Output the [X, Y] coordinate of the center of the cell containing the given text.  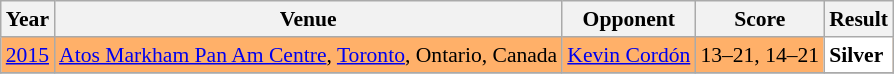
Year [28, 19]
Result [858, 19]
2015 [28, 55]
Score [760, 19]
Venue [308, 19]
13–21, 14–21 [760, 55]
Opponent [628, 19]
Atos Markham Pan Am Centre, Toronto, Ontario, Canada [308, 55]
Kevin Cordón [628, 55]
Silver [858, 55]
